Find where the given text appears and provide that cell's center as [X, Y] coordinate. 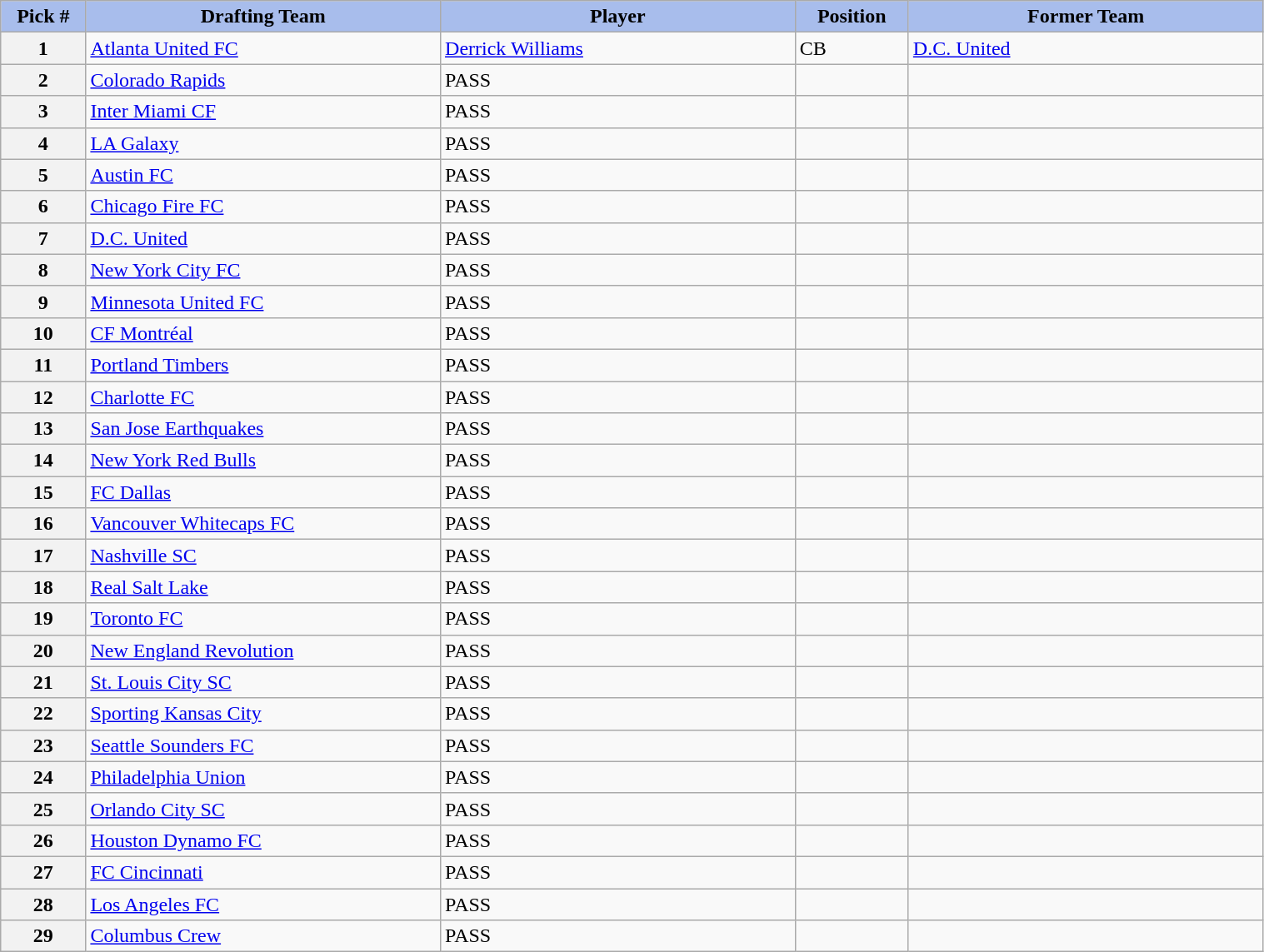
Atlanta United FC [263, 48]
Real Salt Lake [263, 587]
Player [618, 17]
3 [43, 112]
Austin FC [263, 175]
20 [43, 650]
Houston Dynamo FC [263, 840]
Vancouver Whitecaps FC [263, 524]
FC Cincinnati [263, 872]
18 [43, 587]
17 [43, 556]
Charlotte FC [263, 397]
29 [43, 936]
CF Montréal [263, 333]
19 [43, 619]
CB [852, 48]
24 [43, 777]
Chicago Fire FC [263, 207]
9 [43, 302]
St. Louis City SC [263, 682]
Derrick Williams [618, 48]
11 [43, 365]
1 [43, 48]
28 [43, 904]
Drafting Team [263, 17]
26 [43, 840]
San Jose Earthquakes [263, 429]
Portland Timbers [263, 365]
2 [43, 80]
21 [43, 682]
4 [43, 143]
New York City FC [263, 270]
16 [43, 524]
14 [43, 461]
5 [43, 175]
Philadelphia Union [263, 777]
6 [43, 207]
8 [43, 270]
New England Revolution [263, 650]
Colorado Rapids [263, 80]
Pick # [43, 17]
Position [852, 17]
Former Team [1086, 17]
10 [43, 333]
LA Galaxy [263, 143]
27 [43, 872]
13 [43, 429]
12 [43, 397]
FC Dallas [263, 492]
7 [43, 238]
Orlando City SC [263, 809]
Nashville SC [263, 556]
Inter Miami CF [263, 112]
Seattle Sounders FC [263, 745]
Toronto FC [263, 619]
22 [43, 714]
Columbus Crew [263, 936]
23 [43, 745]
Minnesota United FC [263, 302]
25 [43, 809]
Los Angeles FC [263, 904]
New York Red Bulls [263, 461]
15 [43, 492]
Sporting Kansas City [263, 714]
